Return the (X, Y) coordinate for the center point of the cell that contains the specified text.  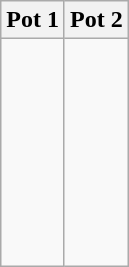
Pot 2 (96, 20)
Pot 1 (33, 20)
